Detect which cell encompasses the target text, then output its (X, Y) center coordinate. 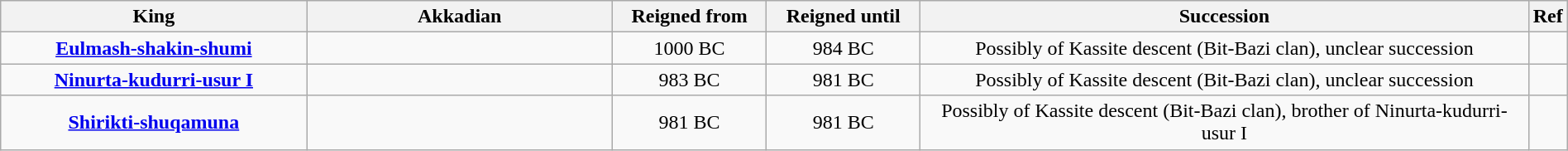
Shirikti-shuqamuna (154, 123)
1000 BC (689, 48)
Eulmash-shakin-shumi (154, 48)
Akkadian (460, 17)
Reigned from (689, 17)
Reigned until (844, 17)
Ninurta-kudurri-usur I (154, 80)
983 BC (689, 80)
984 BC (844, 48)
Ref (1548, 17)
King (154, 17)
Succession (1224, 17)
Possibly of Kassite descent (Bit-Bazi clan), brother of Ninurta-kudurri-usur I (1224, 123)
